Capture the cell that displays the provided text and extract its [x, y] central coordinate. 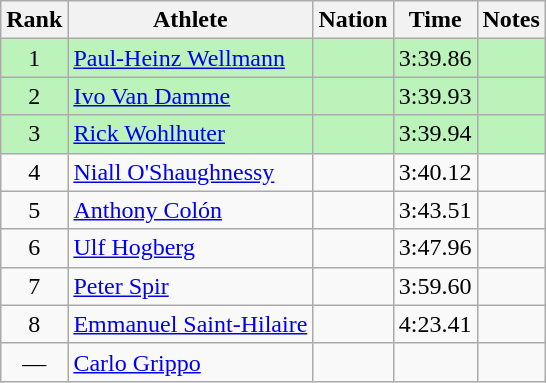
Emmanuel Saint-Hilaire [190, 324]
Nation [353, 20]
5 [34, 210]
4 [34, 172]
4:23.41 [435, 324]
6 [34, 248]
Athlete [190, 20]
1 [34, 58]
Time [435, 20]
Ulf Hogberg [190, 248]
Notes [511, 20]
3:39.86 [435, 58]
Peter Spir [190, 286]
Carlo Grippo [190, 362]
3:59.60 [435, 286]
3 [34, 134]
3:39.93 [435, 96]
Niall O'Shaughnessy [190, 172]
8 [34, 324]
Rank [34, 20]
Rick Wohlhuter [190, 134]
7 [34, 286]
3:47.96 [435, 248]
3:40.12 [435, 172]
3:39.94 [435, 134]
3:43.51 [435, 210]
— [34, 362]
Ivo Van Damme [190, 96]
Paul-Heinz Wellmann [190, 58]
2 [34, 96]
Anthony Colón [190, 210]
